Determine the [x, y] coordinate at the center of the cell enclosing the given text.  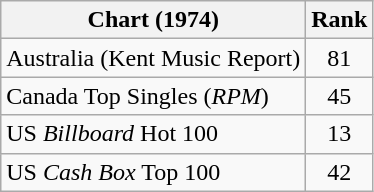
45 [340, 96]
Australia (Kent Music Report) [154, 58]
US Cash Box Top 100 [154, 172]
13 [340, 134]
Rank [340, 20]
US Billboard Hot 100 [154, 134]
42 [340, 172]
Canada Top Singles (RPM) [154, 96]
Chart (1974) [154, 20]
81 [340, 58]
